Provide the [X, Y] coordinate of the cell's center where the given text is located.  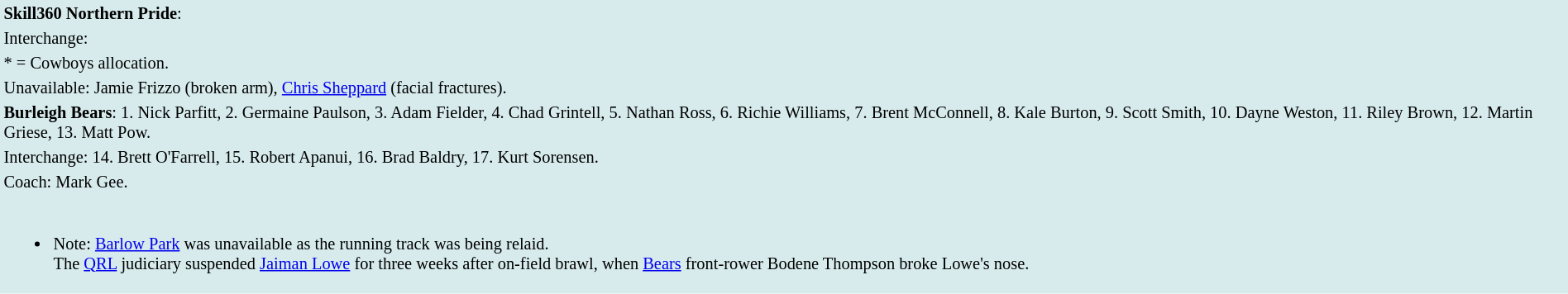
* = Cowboys allocation. [784, 63]
Skill360 Northern Pride: [784, 13]
Unavailable: Jamie Frizzo (broken arm), Chris Sheppard (facial fractures). [784, 88]
Interchange: 14. Brett O'Farrell, 15. Robert Apanui, 16. Brad Baldry, 17. Kurt Sorensen. [784, 157]
Coach: Mark Gee. [784, 182]
Interchange: [784, 38]
